Search for the cell housing the specified text and yield its (x, y) center coordinate. 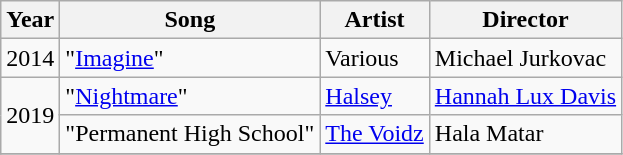
Various (375, 58)
"Nightmare" (190, 96)
Director (525, 20)
2019 (30, 115)
Artist (375, 20)
Halsey (375, 96)
Hannah Lux Davis (525, 96)
Michael Jurkovac (525, 58)
Hala Matar (525, 134)
Year (30, 20)
"Imagine" (190, 58)
"Permanent High School" (190, 134)
2014 (30, 58)
The Voidz (375, 134)
Song (190, 20)
